From the cell containing the given text, extract its center point as [x, y] coordinate. 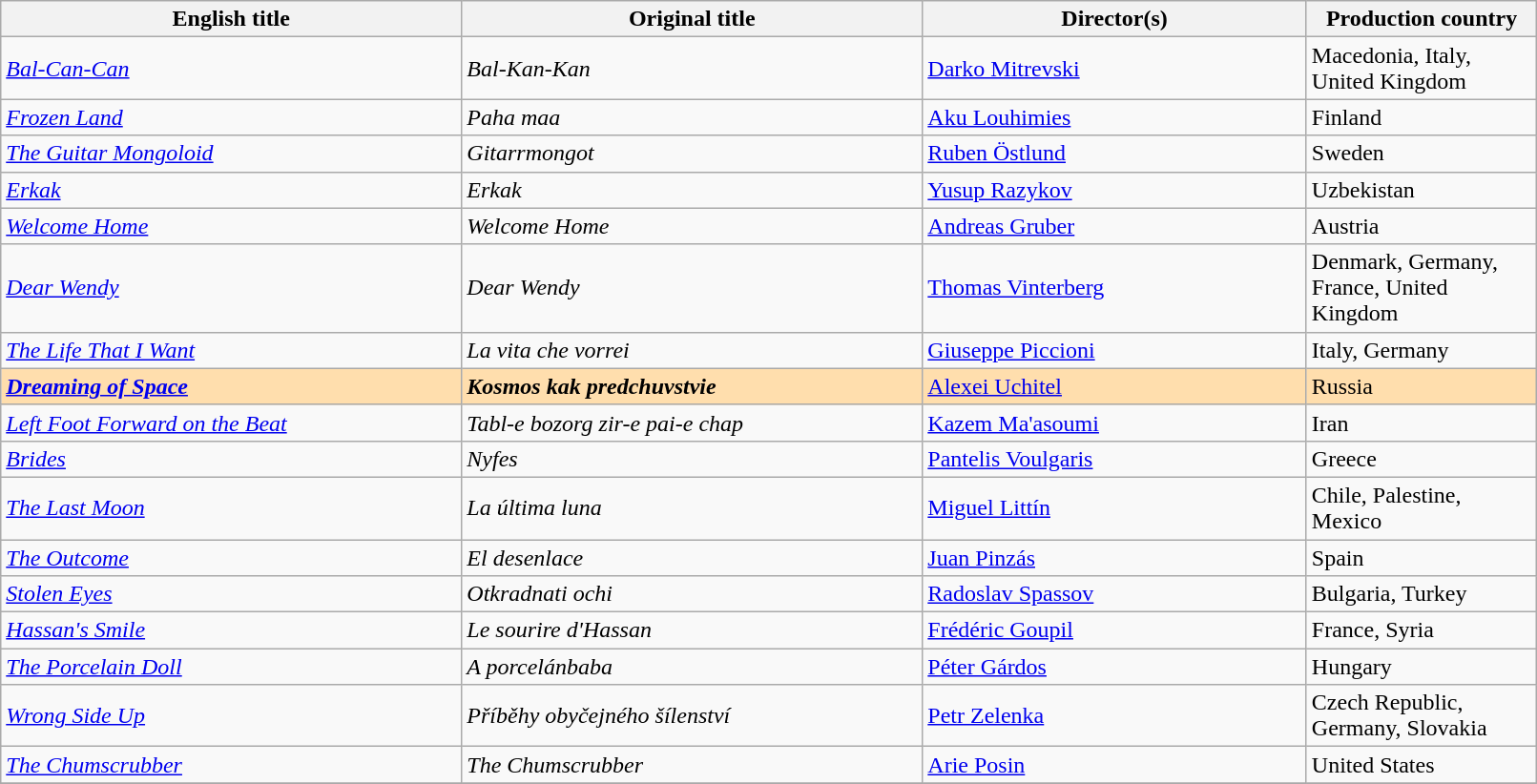
Kazem Ma'asoumi [1114, 423]
Yusup Razykov [1114, 190]
Chile, Palestine, Mexico [1422, 507]
Denmark, Germany, France, United Kingdom [1422, 288]
Paha maa [693, 117]
Austria [1422, 226]
Spain [1422, 558]
English title [231, 19]
Hungary [1422, 667]
Stolen Eyes [231, 594]
Juan Pinzás [1114, 558]
Bal-Kan-Kan [693, 69]
Tabl-e bozorg zir-e pai-e chap [693, 423]
Gitarrmongot [693, 154]
Ruben Östlund [1114, 154]
Giuseppe Piccioni [1114, 350]
Kosmos kak predchuvstvie [693, 386]
Director(s) [1114, 19]
Pantelis Voulgaris [1114, 459]
Příběhy obyčejného šílenství [693, 715]
The Outcome [231, 558]
Le sourire d'Hassan [693, 630]
The Porcelain Doll [231, 667]
La vita che vorrei [693, 350]
Italy, Germany [1422, 350]
Nyfes [693, 459]
Greece [1422, 459]
Dreaming of Space [231, 386]
United States [1422, 765]
Otkradnati ochi [693, 594]
Frozen Land [231, 117]
Aku Louhimies [1114, 117]
Péter Gárdos [1114, 667]
The Guitar Mongoloid [231, 154]
Czech Republic, Germany, Slovakia [1422, 715]
Macedonia, Italy, United Kingdom [1422, 69]
Radoslav Spassov [1114, 594]
Wrong Side Up [231, 715]
Frédéric Goupil [1114, 630]
Miguel Littín [1114, 507]
Uzbekistan [1422, 190]
Thomas Vinterberg [1114, 288]
Arie Posin [1114, 765]
Alexei Uchitel [1114, 386]
Petr Zelenka [1114, 715]
Bulgaria, Turkey [1422, 594]
A porcelánbaba [693, 667]
Left Foot Forward on the Beat [231, 423]
La última luna [693, 507]
Original title [693, 19]
France, Syria [1422, 630]
Production country [1422, 19]
Hassan's Smile [231, 630]
Sweden [1422, 154]
Russia [1422, 386]
El desenlace [693, 558]
Finland [1422, 117]
Brides [231, 459]
The Life That I Want [231, 350]
Andreas Gruber [1114, 226]
Iran [1422, 423]
Darko Mitrevski [1114, 69]
Bal-Can-Can [231, 69]
The Last Moon [231, 507]
